Determine the (X, Y) coordinate at the center of the cell enclosing the given text.  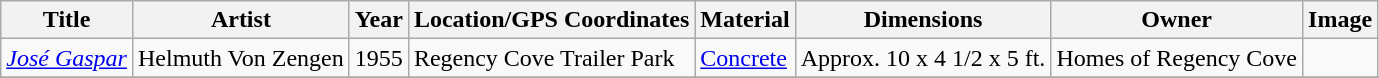
Approx. 10 x 4 1/2 x 5 ft. (923, 58)
Location/GPS Coordinates (551, 20)
1955 (378, 58)
José Gaspar (67, 58)
Helmuth Von Zengen (240, 58)
Artist (240, 20)
Year (378, 20)
Dimensions (923, 20)
Homes of Regency Cove (1177, 58)
Regency Cove Trailer Park (551, 58)
Title (67, 20)
Image (1340, 20)
Owner (1177, 20)
Concrete (745, 58)
Material (745, 20)
